Scan for the cell matching the given text and deliver its (X, Y) coordinate at center. 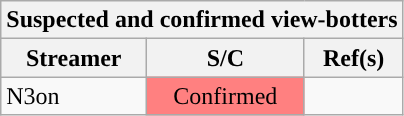
Suspected and confirmed view-botters (202, 20)
Streamer (74, 58)
Confirmed (226, 96)
S/C (226, 58)
Ref(s) (354, 58)
N3on (74, 96)
